Extract the [X, Y] coordinate from the center of the cell holding the provided text.  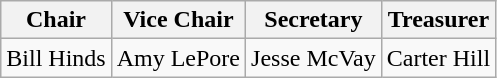
Jesse McVay [314, 58]
Treasurer [438, 20]
Vice Chair [178, 20]
Amy LePore [178, 58]
Carter Hill [438, 58]
Secretary [314, 20]
Bill Hinds [56, 58]
Chair [56, 20]
